Detect which cell encompasses the target text, then output its [x, y] center coordinate. 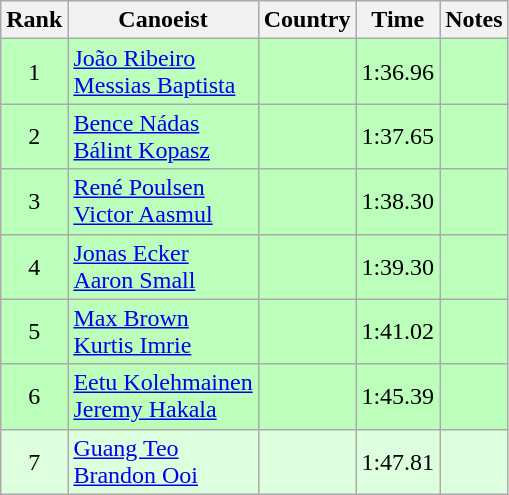
1:47.81 [398, 462]
4 [34, 266]
Notes [474, 20]
1:39.30 [398, 266]
6 [34, 396]
3 [34, 202]
Time [398, 20]
1:37.65 [398, 136]
João RibeiroMessias Baptista [163, 72]
Guang TeoBrandon Ooi [163, 462]
1:38.30 [398, 202]
1 [34, 72]
1:41.02 [398, 332]
2 [34, 136]
1:36.96 [398, 72]
Max BrownKurtis Imrie [163, 332]
Jonas EckerAaron Small [163, 266]
5 [34, 332]
Rank [34, 20]
Canoeist [163, 20]
1:45.39 [398, 396]
Bence NádasBálint Kopasz [163, 136]
7 [34, 462]
Country [307, 20]
Eetu KolehmainenJeremy Hakala [163, 396]
René PoulsenVictor Aasmul [163, 202]
